Determine the [X, Y] coordinate at the center of the cell enclosing the given text.  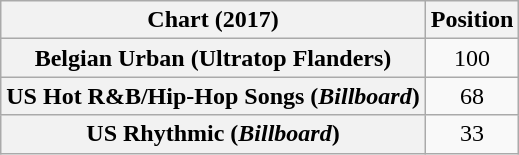
US Hot R&B/Hip-Hop Songs (Billboard) [213, 96]
Belgian Urban (Ultratop Flanders) [213, 58]
Chart (2017) [213, 20]
33 [472, 134]
US Rhythmic (Billboard) [213, 134]
100 [472, 58]
68 [472, 96]
Position [472, 20]
